Scan for the cell matching the given text and deliver its [x, y] coordinate at center. 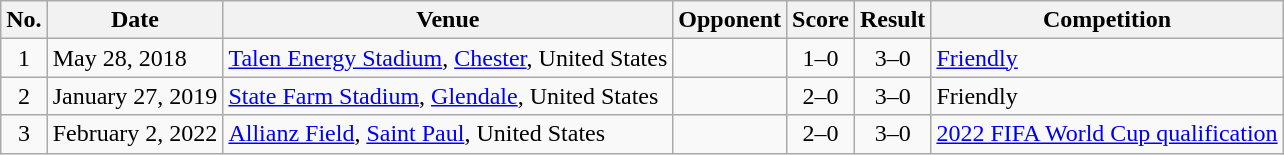
January 27, 2019 [135, 96]
Score [821, 20]
Result [892, 20]
2 [24, 96]
2022 FIFA World Cup qualification [1107, 134]
Opponent [730, 20]
Talen Energy Stadium, Chester, United States [448, 58]
February 2, 2022 [135, 134]
Date [135, 20]
3 [24, 134]
Allianz Field, Saint Paul, United States [448, 134]
State Farm Stadium, Glendale, United States [448, 96]
May 28, 2018 [135, 58]
No. [24, 20]
Competition [1107, 20]
1–0 [821, 58]
1 [24, 58]
Venue [448, 20]
